Scan for the cell matching the given text and deliver its (x, y) coordinate at center. 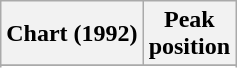
Peakposition (189, 34)
Chart (1992) (72, 34)
